Provide the (X, Y) coordinate of the cell's center where the given text is located.  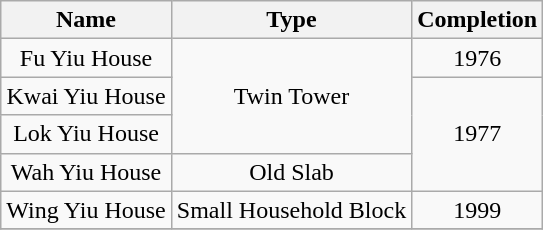
Wing Yiu House (86, 210)
Type (291, 20)
1976 (478, 58)
Wah Yiu House (86, 172)
Twin Tower (291, 96)
1977 (478, 134)
Completion (478, 20)
Name (86, 20)
Small Household Block (291, 210)
Lok Yiu House (86, 134)
Kwai Yiu House (86, 96)
Old Slab (291, 172)
Fu Yiu House (86, 58)
1999 (478, 210)
